Pinpoint the cell where the given text exists, returning its (X, Y) midpoint coordinate. 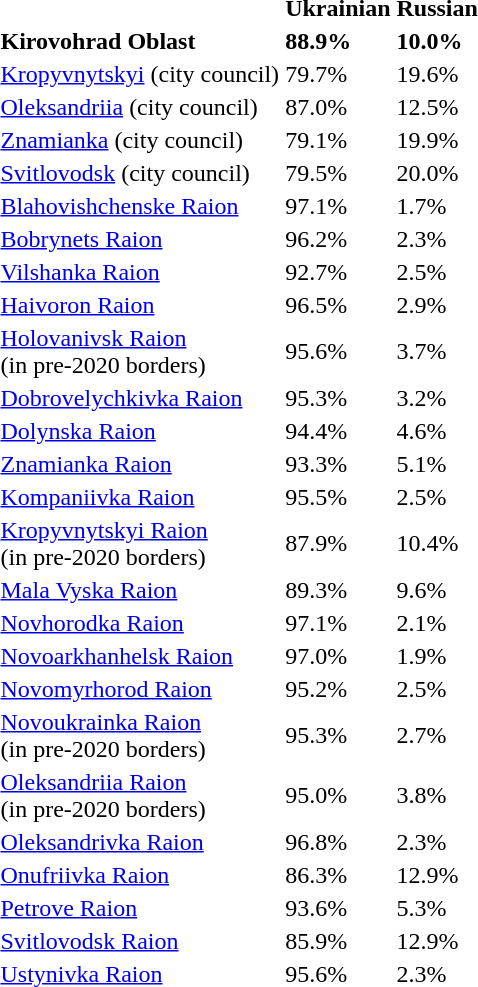
97.0% (338, 656)
92.7% (338, 272)
95.0% (338, 796)
86.3% (338, 875)
96.8% (338, 842)
94.4% (338, 431)
85.9% (338, 941)
89.3% (338, 590)
79.1% (338, 140)
96.5% (338, 305)
87.0% (338, 107)
79.5% (338, 173)
93.6% (338, 908)
95.6% (338, 352)
93.3% (338, 464)
87.9% (338, 544)
88.9% (338, 41)
95.2% (338, 689)
96.2% (338, 239)
79.7% (338, 74)
95.5% (338, 497)
